From the cell containing the given text, extract its center point as [X, Y] coordinate. 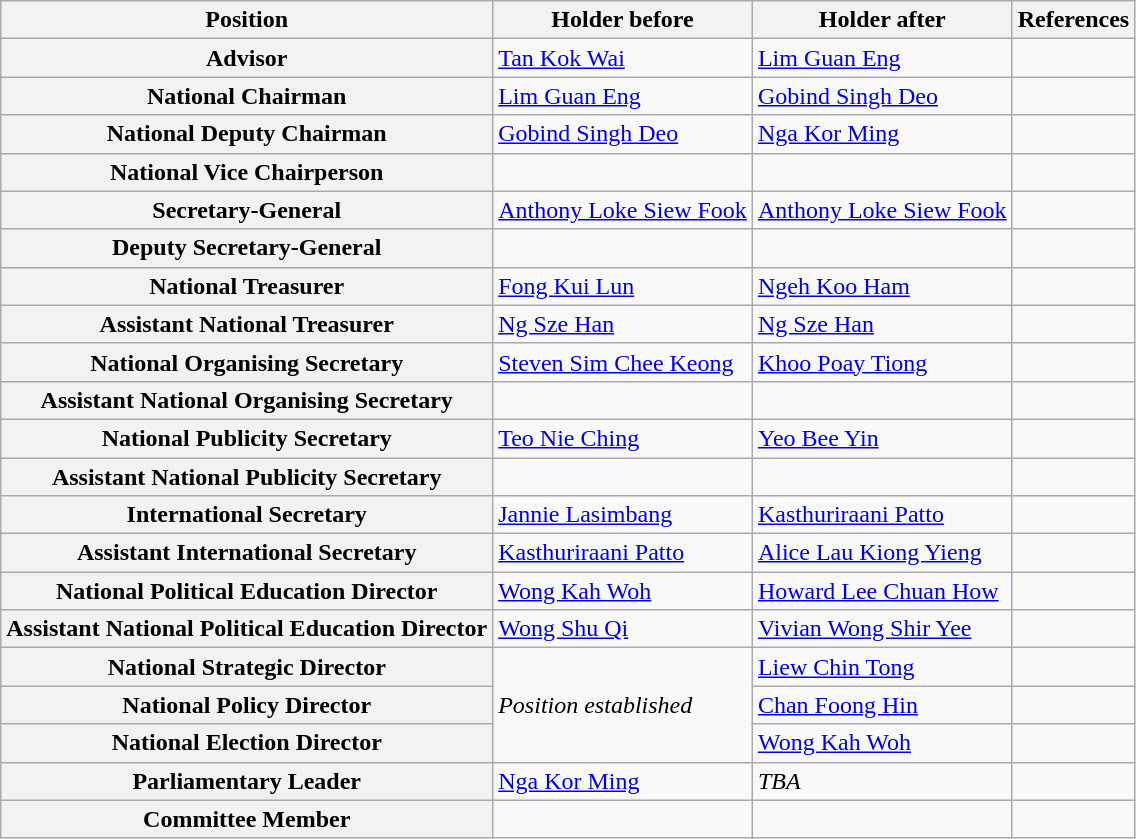
References [1074, 20]
National Election Director [247, 743]
Parliamentary Leader [247, 781]
Assistant National Publicity Secretary [247, 477]
Ngeh Koo Ham [882, 286]
Vivian Wong Shir Yee [882, 629]
Assistant National Treasurer [247, 324]
TBA [882, 781]
Assistant National Political Education Director [247, 629]
National Deputy Chairman [247, 134]
National Organising Secretary [247, 362]
National Political Education Director [247, 591]
Secretary-General [247, 210]
Committee Member [247, 819]
Khoo Poay Tiong [882, 362]
Teo Nie Ching [623, 438]
National Chairman [247, 96]
Deputy Secretary-General [247, 248]
National Policy Director [247, 705]
Tan Kok Wai [623, 58]
National Publicity Secretary [247, 438]
Yeo Bee Yin [882, 438]
Position established [623, 705]
National Strategic Director [247, 667]
Liew Chin Tong [882, 667]
Holder after [882, 20]
Fong Kui Lun [623, 286]
Jannie Lasimbang [623, 515]
International Secretary [247, 515]
Advisor [247, 58]
Assistant International Secretary [247, 553]
Holder before [623, 20]
National Treasurer [247, 286]
National Vice Chairperson [247, 172]
Chan Foong Hin [882, 705]
Alice Lau Kiong Yieng [882, 553]
Howard Lee Chuan How [882, 591]
Position [247, 20]
Wong Shu Qi [623, 629]
Steven Sim Chee Keong [623, 362]
Assistant National Organising Secretary [247, 400]
